Find where the given text appears and provide that cell's center as [x, y] coordinate. 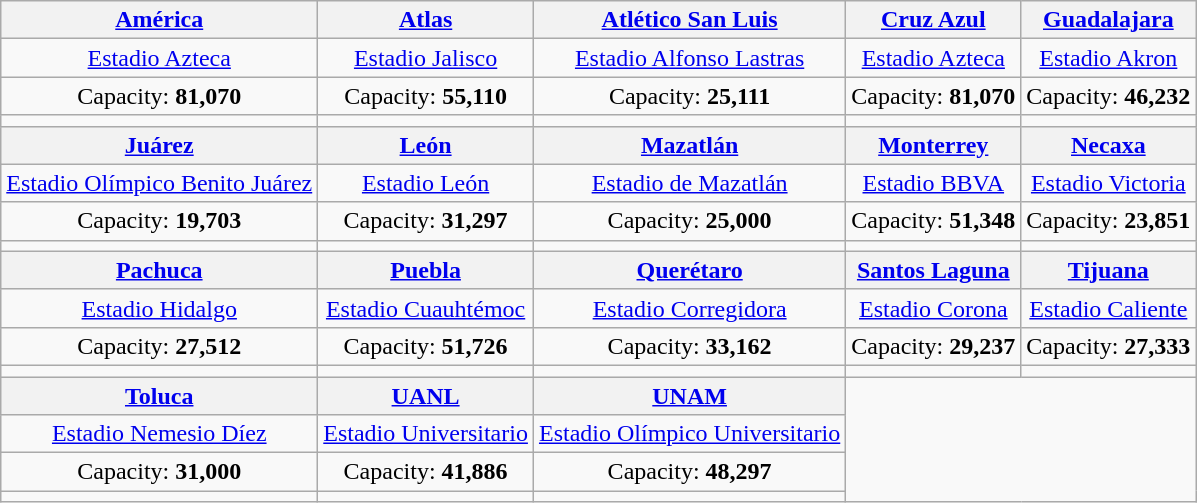
Capacity: 51,348 [934, 221]
Estadio Corona [934, 308]
Estadio Hidalgo [160, 308]
Estadio Olímpico Universitario [689, 434]
Capacity: 31,000 [160, 472]
Pachuca [160, 270]
Capacity: 25,000 [689, 221]
Capacity: 48,297 [689, 472]
Estadio Alfonso Lastras [689, 58]
Santos Laguna [934, 270]
Guadalajara [1108, 20]
UNAM [689, 395]
Estadio BBVA [934, 183]
Cruz Azul [934, 20]
Estadio Victoria [1108, 183]
Mazatlán [689, 145]
Monterrey [934, 145]
Capacity: 23,851 [1108, 221]
Capacity: 51,726 [426, 346]
Capacity: 46,232 [1108, 96]
Capacity: 19,703 [160, 221]
Capacity: 55,110 [426, 96]
Estadio Corregidora [689, 308]
UANL [426, 395]
Estadio de Mazatlán [689, 183]
Estadio Universitario [426, 434]
Toluca [160, 395]
Capacity: 29,237 [934, 346]
Tijuana [1108, 270]
Capacity: 31,297 [426, 221]
Atlas [426, 20]
América [160, 20]
Estadio Jalisco [426, 58]
Capacity: 25,111 [689, 96]
Capacity: 33,162 [689, 346]
Juárez [160, 145]
Estadio Cuauhtémoc [426, 308]
Estadio Akron [1108, 58]
Estadio Caliente [1108, 308]
Querétaro [689, 270]
Estadio Olímpico Benito Juárez [160, 183]
Capacity: 27,333 [1108, 346]
Puebla [426, 270]
Atlético San Luis [689, 20]
Capacity: 41,886 [426, 472]
Estadio León [426, 183]
Estadio Nemesio Díez [160, 434]
León [426, 145]
Necaxa [1108, 145]
Capacity: 27,512 [160, 346]
